Provide the [X, Y] coordinate of the cell's center where the given text is located.  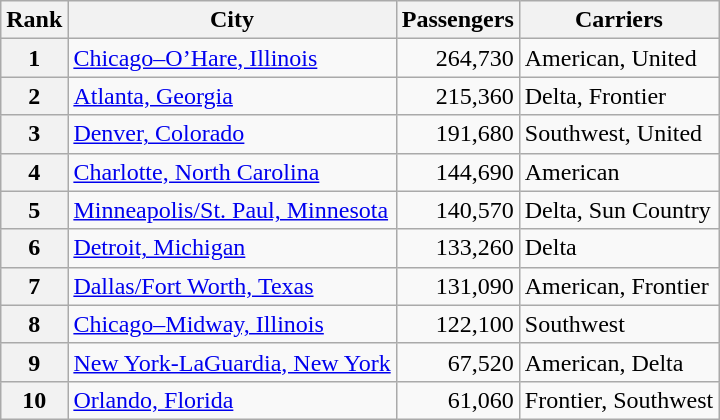
Delta [618, 248]
Detroit, Michigan [232, 248]
American [618, 172]
122,100 [458, 324]
Dallas/Fort Worth, Texas [232, 286]
133,260 [458, 248]
Rank [34, 20]
67,520 [458, 362]
New York-LaGuardia, New York [232, 362]
American, United [618, 58]
Southwest [618, 324]
191,680 [458, 134]
Orlando, Florida [232, 400]
American, Delta [618, 362]
Delta, Frontier [618, 96]
61,060 [458, 400]
10 [34, 400]
144,690 [458, 172]
Southwest, United [618, 134]
6 [34, 248]
140,570 [458, 210]
131,090 [458, 286]
Frontier, Southwest [618, 400]
8 [34, 324]
Minneapolis/St. Paul, Minnesota [232, 210]
215,360 [458, 96]
American, Frontier [618, 286]
Carriers [618, 20]
2 [34, 96]
Charlotte, North Carolina [232, 172]
Chicago–Midway, Illinois [232, 324]
5 [34, 210]
3 [34, 134]
Passengers [458, 20]
1 [34, 58]
City [232, 20]
Chicago–O’Hare, Illinois [232, 58]
7 [34, 286]
Denver, Colorado [232, 134]
Delta, Sun Country [618, 210]
9 [34, 362]
4 [34, 172]
Atlanta, Georgia [232, 96]
264,730 [458, 58]
